Detect which cell encompasses the target text, then output its (x, y) center coordinate. 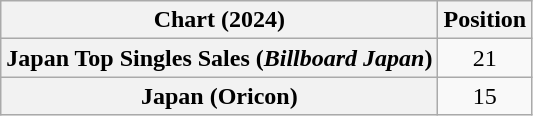
Japan (Oricon) (220, 96)
21 (485, 58)
Chart (2024) (220, 20)
Position (485, 20)
15 (485, 96)
Japan Top Singles Sales (Billboard Japan) (220, 58)
